Output the [x, y] coordinate of the center of the cell containing the given text.  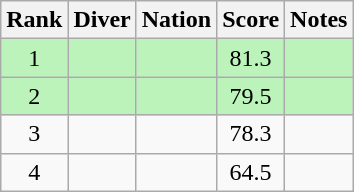
2 [34, 96]
Score [251, 20]
Nation [176, 20]
3 [34, 134]
4 [34, 172]
Diver [102, 20]
78.3 [251, 134]
79.5 [251, 96]
Notes [319, 20]
81.3 [251, 58]
Rank [34, 20]
64.5 [251, 172]
1 [34, 58]
